From the cell containing the given text, extract its center point as [X, Y] coordinate. 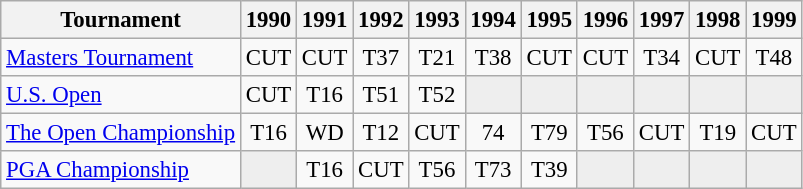
1995 [549, 20]
T39 [549, 170]
Tournament [121, 20]
Masters Tournament [121, 58]
T73 [493, 170]
1993 [437, 20]
1994 [493, 20]
T19 [718, 133]
1998 [718, 20]
T34 [661, 58]
T38 [493, 58]
PGA Championship [121, 170]
T12 [381, 133]
1996 [605, 20]
U.S. Open [121, 95]
1992 [381, 20]
T52 [437, 95]
The Open Championship [121, 133]
1999 [774, 20]
1990 [268, 20]
T51 [381, 95]
74 [493, 133]
T21 [437, 58]
WD [325, 133]
T48 [774, 58]
1991 [325, 20]
T37 [381, 58]
1997 [661, 20]
T79 [549, 133]
